Pinpoint the cell where the given text exists, returning its (x, y) midpoint coordinate. 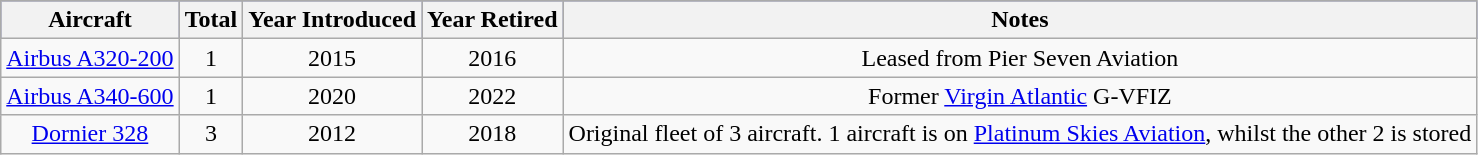
2016 (492, 58)
Airbus A340-600 (90, 96)
Airbus A320-200 (90, 58)
2022 (492, 96)
2015 (332, 58)
2018 (492, 134)
2012 (332, 134)
Year Introduced (332, 20)
Total (211, 20)
Aircraft (90, 20)
Year Retired (492, 20)
Leased from Pier Seven Aviation (1020, 58)
3 (211, 134)
Notes (1020, 20)
Former Virgin Atlantic G-VFIZ (1020, 96)
2020 (332, 96)
Original fleet of 3 aircraft. 1 aircraft is on Platinum Skies Aviation, whilst the other 2 is stored (1020, 134)
Dornier 328 (90, 134)
